Capture the cell that displays the provided text and extract its (X, Y) central coordinate. 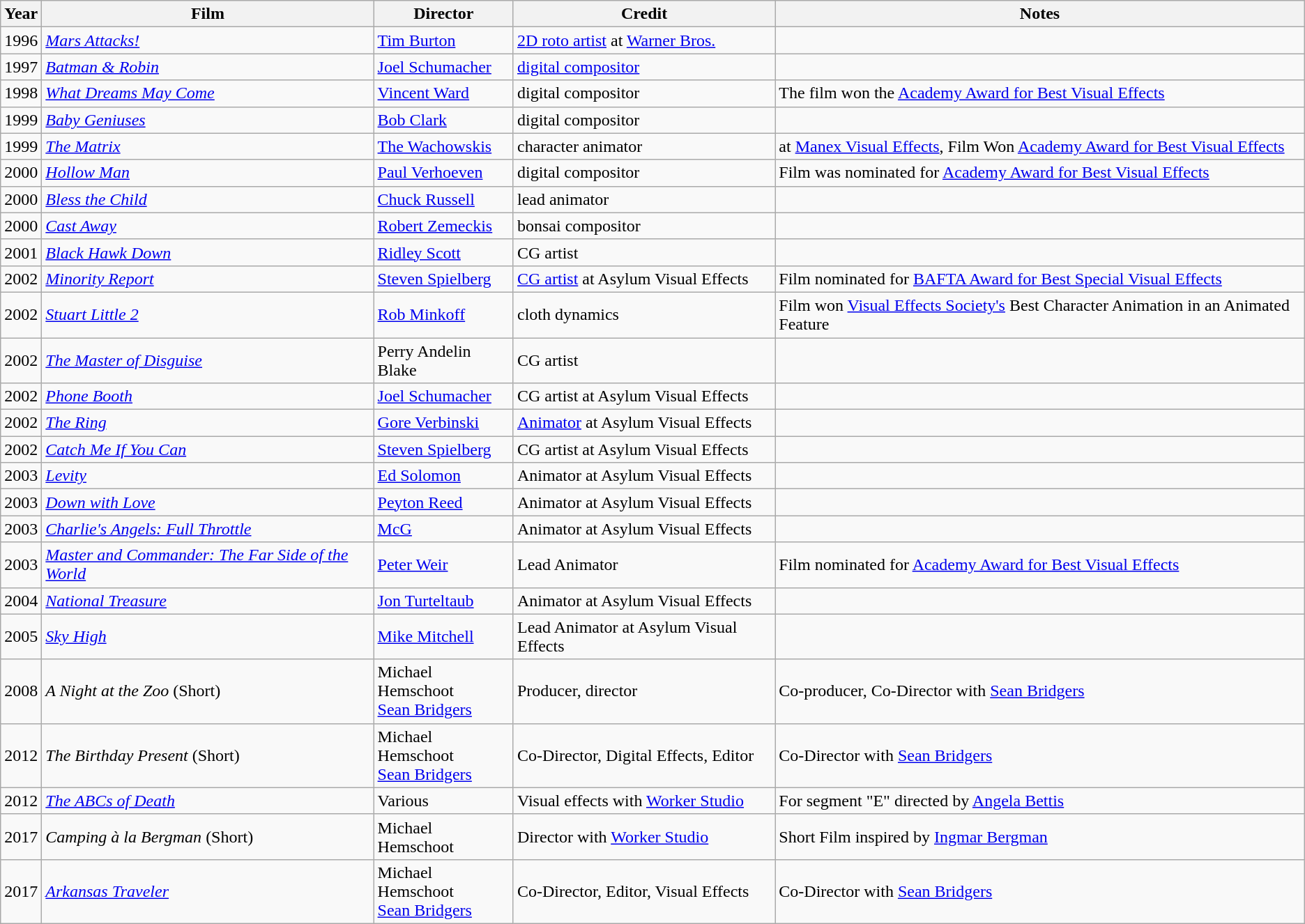
Perry Andelin Blake (443, 360)
1997 (21, 67)
Lead Animator (644, 564)
Year (21, 14)
Paul Verhoeven (443, 173)
Catch Me If You Can (208, 449)
The ABCs of Death (208, 801)
For segment "E" directed by Angela Bettis (1040, 801)
Visual effects with Worker Studio (644, 801)
Film nominated for Academy Award for Best Visual Effects (1040, 564)
Co-Director, Digital Effects, Editor (644, 755)
Chuck Russell (443, 199)
Notes (1040, 14)
Robert Zemeckis (443, 226)
Levity (208, 476)
Peter Weir (443, 564)
2008 (21, 691)
Film was nominated for Academy Award for Best Visual Effects (1040, 173)
Peyton Reed (443, 502)
The film won the Academy Award for Best Visual Effects (1040, 93)
Mars Attacks! (208, 40)
Jon Turteltaub (443, 601)
character animator (644, 146)
National Treasure (208, 601)
Mike Mitchell (443, 637)
The Master of Disguise (208, 360)
Various (443, 801)
Batman & Robin (208, 67)
Tim Burton (443, 40)
Arkansas Traveler (208, 891)
What Dreams May Come (208, 93)
Down with Love (208, 502)
McG (443, 529)
Baby Geniuses (208, 120)
Ed Solomon (443, 476)
cloth dynamics (644, 315)
Sky High (208, 637)
Short Film inspired by Ingmar Bergman (1040, 836)
A Night at the Zoo (Short) (208, 691)
The Wachowskis (443, 146)
Film won Visual Effects Society's Best Character Animation in an Animated Feature (1040, 315)
Bob Clark (443, 120)
Rob Minkoff (443, 315)
Charlie's Angels: Full Throttle (208, 529)
Film nominated for BAFTA Award for Best Special Visual Effects (1040, 279)
2001 (21, 252)
bonsai compositor (644, 226)
Phone Booth (208, 396)
Black Hawk Down (208, 252)
Film (208, 14)
Vincent Ward (443, 93)
Master and Commander: The Far Side of the World (208, 564)
The Ring (208, 423)
Stuart Little 2 (208, 315)
Minority Report (208, 279)
2004 (21, 601)
Michael Hemschoot (443, 836)
Director with Worker Studio (644, 836)
2D roto artist at Warner Bros. (644, 40)
Bless the Child (208, 199)
Credit (644, 14)
Producer, director (644, 691)
The Matrix (208, 146)
Co-Director, Editor, Visual Effects (644, 891)
2005 (21, 637)
The Birthday Present (Short) (208, 755)
Co-producer, Co-Director with Sean Bridgers (1040, 691)
at Manex Visual Effects, Film Won Academy Award for Best Visual Effects (1040, 146)
lead animator (644, 199)
Hollow Man (208, 173)
Director (443, 14)
Ridley Scott (443, 252)
Lead Animator at Asylum Visual Effects (644, 637)
Camping à la Bergman (Short) (208, 836)
Cast Away (208, 226)
1998 (21, 93)
Gore Verbinski (443, 423)
1996 (21, 40)
